Locate the cell with the specified text and output its (x, y) center coordinate. 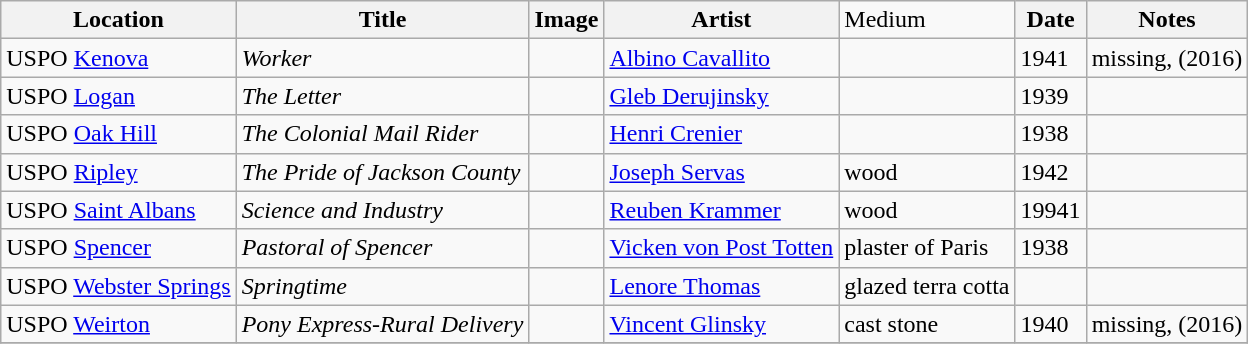
Joseph Servas (722, 172)
Notes (1167, 20)
1942 (1050, 172)
Henri Crenier (722, 134)
Vicken von Post Totten (722, 248)
Gleb Derujinsky (722, 96)
Worker (382, 58)
1939 (1050, 96)
USPO Logan (118, 96)
Springtime (382, 286)
The Letter (382, 96)
Reuben Krammer (722, 210)
Vincent Glinsky (722, 324)
Medium (927, 20)
USPO Spencer (118, 248)
USPO Oak Hill (118, 134)
glazed terra cotta (927, 286)
USPO Webster Springs (118, 286)
Science and Industry (382, 210)
USPO Ripley (118, 172)
Image (566, 20)
USPO Weirton (118, 324)
Pastoral of Spencer (382, 248)
Lenore Thomas (722, 286)
19941 (1050, 210)
The Pride of Jackson County (382, 172)
Pony Express-Rural Delivery (382, 324)
The Colonial Mail Rider (382, 134)
Artist (722, 20)
1940 (1050, 324)
cast stone (927, 324)
USPO Saint Albans (118, 210)
1941 (1050, 58)
plaster of Paris (927, 248)
Date (1050, 20)
Albino Cavallito (722, 58)
USPO Kenova (118, 58)
Title (382, 20)
Location (118, 20)
